Search for the cell housing the specified text and yield its (x, y) center coordinate. 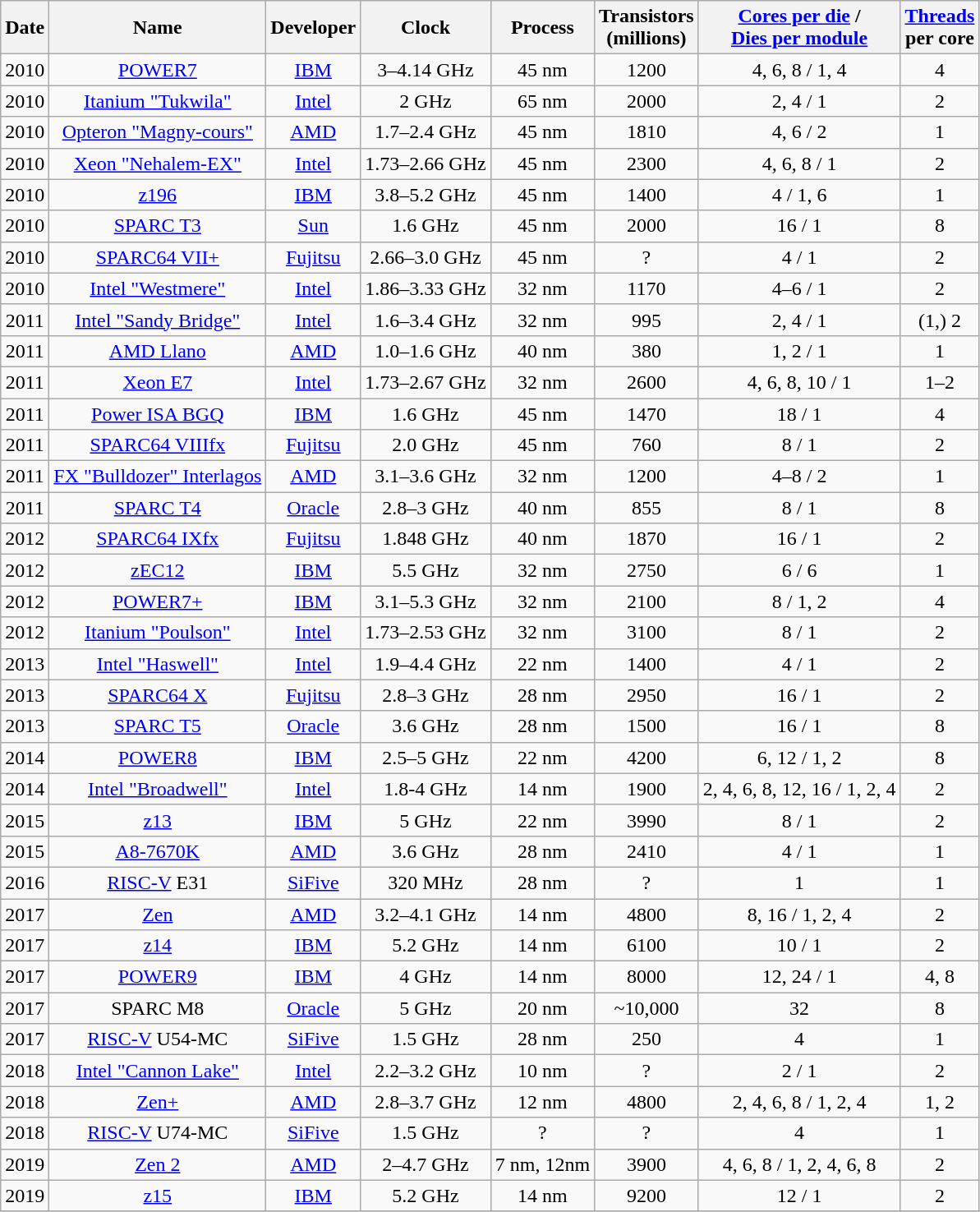
1170 (647, 288)
3.1–3.6 GHz (426, 477)
3900 (647, 1164)
SPARC T5 (158, 726)
Opteron "Magny-cours" (158, 132)
1870 (647, 539)
8 / 1, 2 (799, 601)
zEC12 (158, 570)
1500 (647, 726)
2 / 1 (799, 1071)
Itanium "Tukwila" (158, 101)
12, 24 / 1 (799, 977)
2410 (647, 851)
995 (647, 320)
2, 4, 6, 8 / 1, 2, 4 (799, 1102)
z13 (158, 820)
2300 (647, 164)
2–4.7 GHz (426, 1164)
Xeon "Nehalem-EX" (158, 164)
1.7–2.4 GHz (426, 132)
Cores per die /Dies per module (799, 28)
320 MHz (426, 883)
Process (542, 28)
POWER8 (158, 758)
1900 (647, 789)
8000 (647, 977)
1810 (647, 132)
1.73–2.67 GHz (426, 382)
~10,000 (647, 1008)
4, 6, 8 / 1, 4 (799, 70)
SPARC T4 (158, 508)
4 GHz (426, 977)
18 / 1 (799, 413)
1, 2 (940, 1102)
760 (647, 445)
SPARC64 X (158, 695)
3.8–5.2 GHz (426, 195)
3.1–5.3 GHz (426, 601)
2.8–3.7 GHz (426, 1102)
4, 6, 8 / 1, 2, 4, 6, 8 (799, 1164)
3990 (647, 820)
4, 6 / 2 (799, 132)
6, 12 / 1, 2 (799, 758)
4–8 / 2 (799, 477)
1470 (647, 413)
SPARC64 VII+ (158, 257)
Intel "Haswell" (158, 664)
z196 (158, 195)
2.2–3.2 GHz (426, 1071)
2.5–5 GHz (426, 758)
POWER7+ (158, 601)
2600 (647, 382)
1.0–1.6 GHz (426, 351)
FX "Bulldozer" Interlagos (158, 477)
5.5 GHz (426, 570)
Power ISA BGQ (158, 413)
3–4.14 GHz (426, 70)
AMD Llano (158, 351)
SPARC M8 (158, 1008)
2016 (25, 883)
Intel "Sandy Bridge" (158, 320)
(1,) 2 (940, 320)
8, 16 / 1, 2, 4 (799, 915)
2.0 GHz (426, 445)
1.86–3.33 GHz (426, 288)
32 (799, 1008)
Intel "Cannon Lake" (158, 1071)
Sun (314, 226)
Transistors(millions) (647, 28)
3100 (647, 633)
A8-7670K (158, 851)
POWER9 (158, 977)
2 GHz (426, 101)
Intel "Westmere" (158, 288)
1.73–2.53 GHz (426, 633)
12 nm (542, 1102)
9200 (647, 1196)
4 / 1, 6 (799, 195)
20 nm (542, 1008)
4200 (647, 758)
250 (647, 1039)
POWER7 (158, 70)
Date (25, 28)
6100 (647, 946)
10 nm (542, 1071)
2100 (647, 601)
380 (647, 351)
1.73–2.66 GHz (426, 164)
RISC-V U54-MC (158, 1039)
12 / 1 (799, 1196)
4, 6, 8 / 1 (799, 164)
2, 4, 6, 8, 12, 16 / 1, 2, 4 (799, 789)
6 / 6 (799, 570)
Zen+ (158, 1102)
z15 (158, 1196)
2750 (647, 570)
65 nm (542, 101)
7 nm, 12nm (542, 1164)
Threadsper core (940, 28)
1.9–4.4 GHz (426, 664)
Intel "Broadwell" (158, 789)
Developer (314, 28)
4, 6, 8, 10 / 1 (799, 382)
2.66–3.0 GHz (426, 257)
RISC-V U74-MC (158, 1133)
Xeon E7 (158, 382)
Itanium "Poulson" (158, 633)
SPARC T3 (158, 226)
1.848 GHz (426, 539)
Clock (426, 28)
1–2 (940, 382)
10 / 1 (799, 946)
855 (647, 508)
SPARC64 IXfx (158, 539)
Zen 2 (158, 1164)
Zen (158, 915)
1.6–3.4 GHz (426, 320)
RISC-V E31 (158, 883)
SPARC64 VIIIfx (158, 445)
2950 (647, 695)
Name (158, 28)
4–6 / 1 (799, 288)
1.8-4 GHz (426, 789)
1, 2 / 1 (799, 351)
4, 8 (940, 977)
3.2–4.1 GHz (426, 915)
z14 (158, 946)
